Detect which cell encompasses the target text, then output its (X, Y) center coordinate. 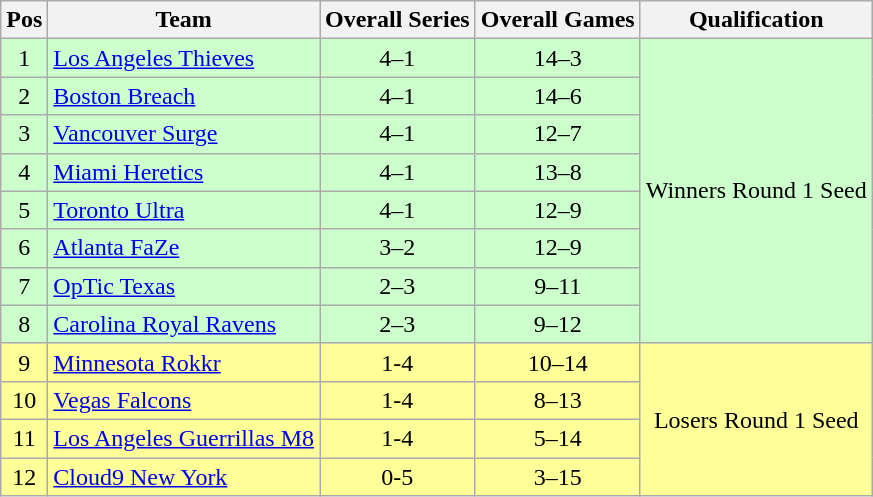
6 (24, 248)
Los Angeles Thieves (184, 58)
5–14 (558, 438)
Miami Heretics (184, 172)
Minnesota Rokkr (184, 362)
3–2 (398, 248)
Team (184, 20)
Cloud9 New York (184, 477)
13–8 (558, 172)
Toronto Ultra (184, 210)
5 (24, 210)
10 (24, 400)
2 (24, 96)
Carolina Royal Ravens (184, 324)
12 (24, 477)
Vancouver Surge (184, 134)
14–3 (558, 58)
8 (24, 324)
Vegas Falcons (184, 400)
9–11 (558, 286)
Pos (24, 20)
Overall Series (398, 20)
3–15 (558, 477)
Los Angeles Guerrillas M8 (184, 438)
Losers Round 1 Seed (756, 419)
Winners Round 1 Seed (756, 191)
11 (24, 438)
Overall Games (558, 20)
9 (24, 362)
1 (24, 58)
3 (24, 134)
8–13 (558, 400)
7 (24, 286)
OpTic Texas (184, 286)
0-5 (398, 477)
12–7 (558, 134)
Boston Breach (184, 96)
14–6 (558, 96)
9–12 (558, 324)
Qualification (756, 20)
Atlanta FaZe (184, 248)
10–14 (558, 362)
4 (24, 172)
